From the cell containing the given text, extract its center point as (X, Y) coordinate. 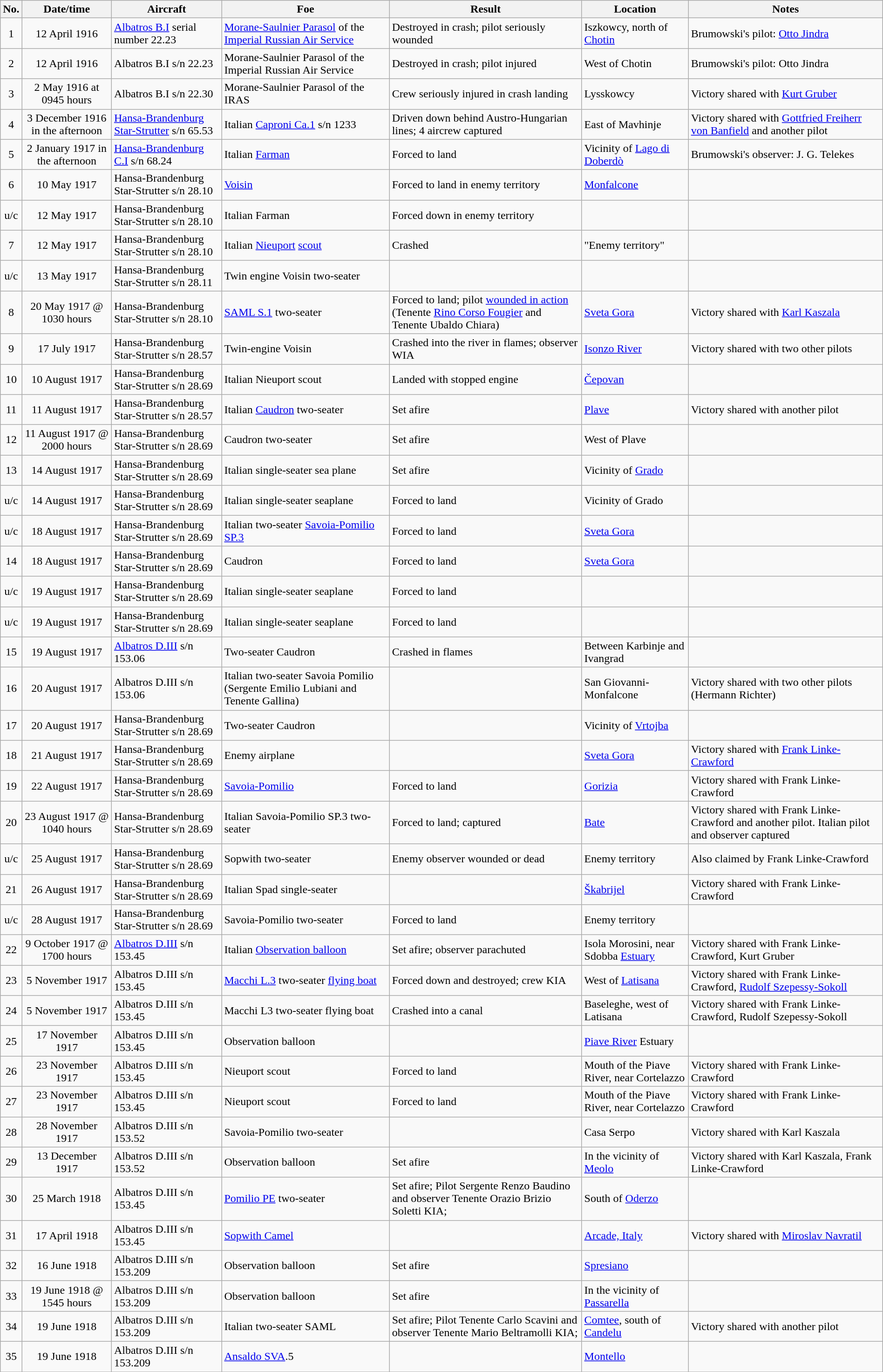
17 November 1917 (67, 1041)
Italian single-seater sea plane (306, 471)
Bate (635, 822)
23 August 1917 @ 1040 hours (67, 822)
Also claimed by Frank Linke-Crawford (785, 859)
San Giovanni-Monfalcone (635, 689)
24 (11, 1011)
Foe (306, 9)
11 August 1917 (67, 410)
Crashed into a canal (485, 1011)
30 (11, 1199)
3 (11, 94)
"Enemy territory" (635, 245)
2 May 1916 at 0945 hours (67, 94)
Arcade, Italy (635, 1235)
Albatros B.I s/n 22.30 (167, 94)
20 (11, 822)
In the vicinity of Meolo (635, 1162)
11 August 1917 @ 2000 hours (67, 440)
Crew seriously injured in crash landing (485, 94)
5 (11, 155)
West of Plave (635, 440)
Date/time (67, 9)
13 December 1917 (67, 1162)
Driven down behind Austro-Hungarian lines; 4 aircrew captured (485, 124)
16 June 1918 (67, 1265)
Victory shared with Frank Linke-Crawford and another pilot. Italian pilot and observer captured (785, 822)
19 June 1918 @ 1545 hours (67, 1296)
21 (11, 889)
Enemy observer wounded or dead (485, 859)
East of Mavhinje (635, 124)
28 (11, 1132)
15 (11, 652)
Enemy airplane (306, 756)
Sopwith Camel (306, 1235)
Italian Savoia-Pomilio SP.3 two-seater (306, 822)
20 May 1917 @ 1030 hours (67, 312)
13 (11, 471)
Victory shared with two other pilots (Hermann Richter) (785, 689)
27 (11, 1101)
Plave (635, 410)
Victory shared with Kurt Gruber (785, 94)
31 (11, 1235)
Vicinity of Lago di Doberdò (635, 155)
2 January 1917 in the afternoon (67, 155)
SAML S.1 two-seater (306, 312)
Caudron (306, 561)
2 (11, 63)
Isonzo River (635, 348)
Crashed (485, 245)
In the vicinity of Passarella (635, 1296)
10 (11, 379)
26 August 1917 (67, 889)
Lysskowcy (635, 94)
14 (11, 561)
Set afire; observer parachuted (485, 950)
26 (11, 1072)
Location (635, 9)
West of Chotin (635, 63)
Spresiano (635, 1265)
6 (11, 184)
Forced down in enemy territory (485, 215)
Italian two-seater Savoia Pomilio (Sergente Emilio Lubiani and Tenente Gallina) (306, 689)
29 (11, 1162)
17 July 1917 (67, 348)
Hansa-Brandenburg C.I s/n 68.24 (167, 155)
Albatros B.I s/n 22.23 (167, 63)
4 (11, 124)
Italian two-seater SAML (306, 1326)
Hansa-Brandenburg Star-Strutter s/n 65.53 (167, 124)
Forced to land in enemy territory (485, 184)
Voisin (306, 184)
Destroyed in crash; pilot injured (485, 63)
11 (11, 410)
Italian Caudron two-seater (306, 410)
17 (11, 725)
Italian two-seater Savoia-Pomilio SP.3 (306, 531)
Isola Morosini, near Sdobba Estuary (635, 950)
Piave River Estuary (635, 1041)
Comtee, south of Candelu (635, 1326)
Savoia-Pomilio (306, 785)
9 (11, 348)
Iszkowcy, north of Chotin (635, 34)
21 August 1917 (67, 756)
17 April 1918 (67, 1235)
1 (11, 34)
West of Latisana (635, 980)
Gorizia (635, 785)
Ansaldo SVA.5 (306, 1357)
Čepovan (635, 379)
Italian Caproni Ca.1 s/n 1233 (306, 124)
25 March 1918 (67, 1199)
Forced to land; pilot wounded in action (Tenente Rino Corso Fougier and Tenente Ubaldo Chiara) (485, 312)
Montello (635, 1357)
Baseleghe, west of Latisana (635, 1011)
Italian Observation balloon (306, 950)
South of Oderzo (635, 1199)
33 (11, 1296)
25 August 1917 (67, 859)
Casa Serpo (635, 1132)
Result (485, 9)
18 (11, 756)
25 (11, 1041)
Destroyed in crash; pilot seriously wounded (485, 34)
12 (11, 440)
9 October 1917 @ 1700 hours (67, 950)
Forced down and destroyed; crew KIA (485, 980)
Crashed in flames (485, 652)
Victory shared with Gottfried Freiherr von Banfield and another pilot (785, 124)
Vicinity of Vrtojba (635, 725)
28 November 1917 (67, 1132)
Macchi L3 two-seater flying boat (306, 1011)
22 August 1917 (67, 785)
23 (11, 980)
3 December 1916 in the afternoon (67, 124)
Škabrijel (635, 889)
Monfalcone (635, 184)
Twin engine Voisin two-seater (306, 276)
Victory shared with Frank Linke-Crawford, Kurt Gruber (785, 950)
8 (11, 312)
Morane-Saulnier Parasol of the IRAS (306, 94)
13 May 1917 (67, 276)
Sopwith two-seater (306, 859)
Albatros B.I serial number 22.23 (167, 34)
Landed with stopped engine (485, 379)
35 (11, 1357)
22 (11, 950)
Hansa-Brandenburg Star-Strutter s/n 28.11 (167, 276)
No. (11, 9)
10 May 1917 (67, 184)
Crashed into the river in flames; observer WIA (485, 348)
Brumowski's observer: J. G. Telekes (785, 155)
28 August 1917 (67, 920)
32 (11, 1265)
Set afire; Pilot Tenente Carlo Scavini and observer Tenente Mario Beltramolli KIA; (485, 1326)
34 (11, 1326)
Twin-engine Voisin (306, 348)
Caudron two-seater (306, 440)
Aircraft (167, 9)
Forced to land; captured (485, 822)
19 (11, 785)
Italian Spad single-seater (306, 889)
Notes (785, 9)
Set afire; Pilot Sergente Renzo Baudino and observer Tenente Orazio Brizio Soletti KIA; (485, 1199)
Victory shared with two other pilots (785, 348)
16 (11, 689)
Macchi L.3 two-seater flying boat (306, 980)
7 (11, 245)
Between Karbinje and Ivangrad (635, 652)
10 August 1917 (67, 379)
Victory shared with Miroslav Navratil (785, 1235)
Victory shared with Karl Kaszala, Frank Linke-Crawford (785, 1162)
Pomilio PE two-seater (306, 1199)
